Extract the (x, y) coordinate from the center of the cell holding the provided text.  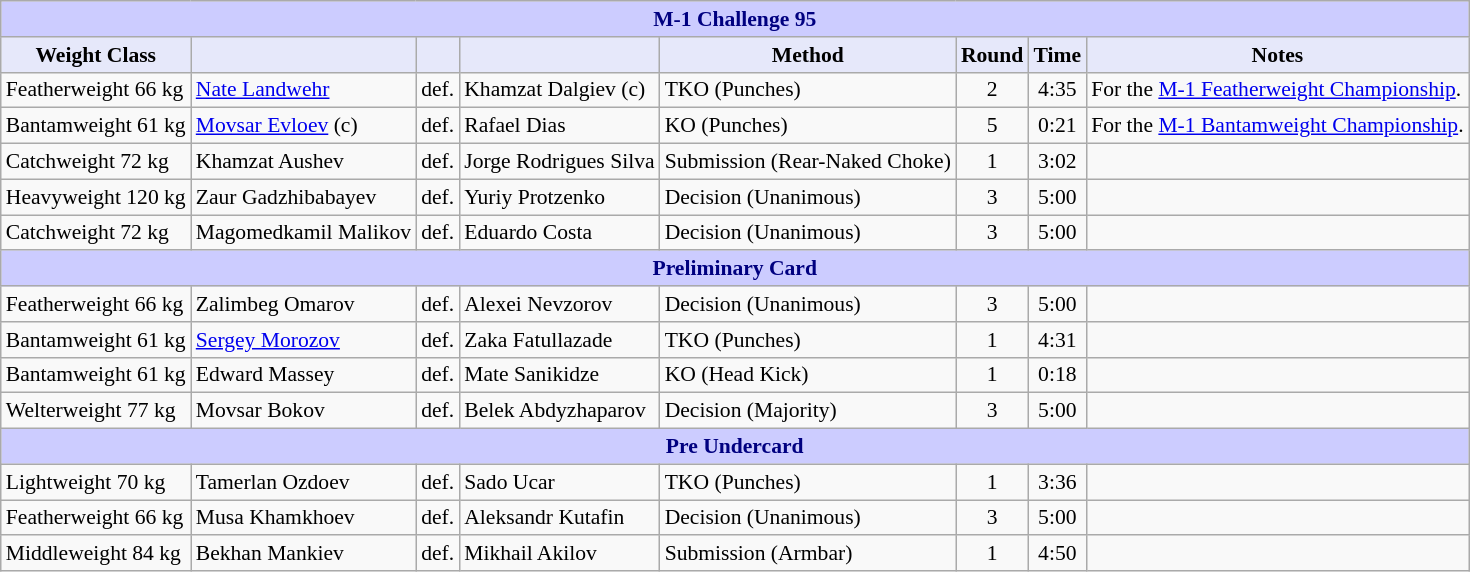
Lightweight 70 kg (96, 482)
Zaur Gadzhibabayev (304, 197)
Movsar Bokov (304, 411)
Alexei Nevzorov (559, 304)
3:02 (1057, 162)
Round (992, 55)
4:31 (1057, 340)
KO (Punches) (808, 126)
Khamzat Aushev (304, 162)
Rafael Dias (559, 126)
Method (808, 55)
Magomedkamil Malikov (304, 233)
Aleksandr Kutafin (559, 518)
2 (992, 90)
For the M-1 Featherweight Championship. (1277, 90)
Submission (Armbar) (808, 554)
For the M-1 Bantamweight Championship. (1277, 126)
Middleweight 84 kg (96, 554)
Zaka Fatullazade (559, 340)
Tamerlan Ozdoev (304, 482)
Khamzat Dalgiev (c) (559, 90)
KO (Head Kick) (808, 375)
Movsar Evloev (c) (304, 126)
3:36 (1057, 482)
Preliminary Card (735, 269)
Mikhail Akilov (559, 554)
Heavyweight 120 kg (96, 197)
Sado Ucar (559, 482)
Time (1057, 55)
M-1 Challenge 95 (735, 19)
Edward Massey (304, 375)
Welterweight 77 kg (96, 411)
0:21 (1057, 126)
Notes (1277, 55)
Pre Undercard (735, 447)
Eduardo Costa (559, 233)
Mate Sanikidze (559, 375)
Submission (Rear-Naked Choke) (808, 162)
4:50 (1057, 554)
Musa Khamkhoev (304, 518)
5 (992, 126)
Jorge Rodrigues Silva (559, 162)
Nate Landwehr (304, 90)
Belek Abdyzhaparov (559, 411)
Bekhan Mankiev (304, 554)
4:35 (1057, 90)
0:18 (1057, 375)
Decision (Majority) (808, 411)
Zalimbeg Omarov (304, 304)
Yuriy Protzenko (559, 197)
Sergey Morozov (304, 340)
Weight Class (96, 55)
